Return the (X, Y) coordinate for the center point of the cell that contains the specified text.  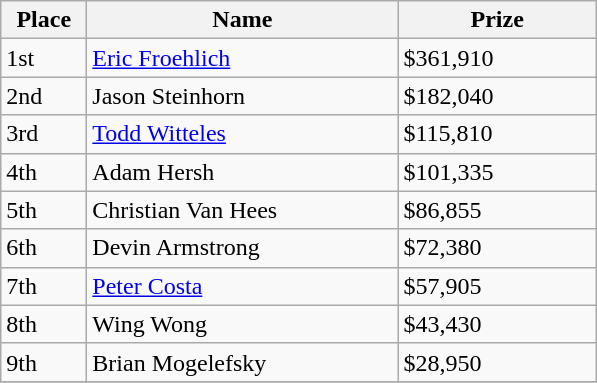
$86,855 (498, 210)
Adam Hersh (242, 172)
Brian Mogelefsky (242, 362)
9th (44, 362)
Prize (498, 20)
Todd Witteles (242, 134)
5th (44, 210)
Wing Wong (242, 324)
6th (44, 248)
Christian Van Hees (242, 210)
$72,380 (498, 248)
2nd (44, 96)
Jason Steinhorn (242, 96)
Place (44, 20)
8th (44, 324)
$182,040 (498, 96)
1st (44, 58)
Devin Armstrong (242, 248)
$101,335 (498, 172)
Peter Costa (242, 286)
7th (44, 286)
Eric Froehlich (242, 58)
$57,905 (498, 286)
$28,950 (498, 362)
$115,810 (498, 134)
Name (242, 20)
3rd (44, 134)
4th (44, 172)
$361,910 (498, 58)
$43,430 (498, 324)
